For the text-containing cell, return its midpoint in (X, Y) coordinate format. 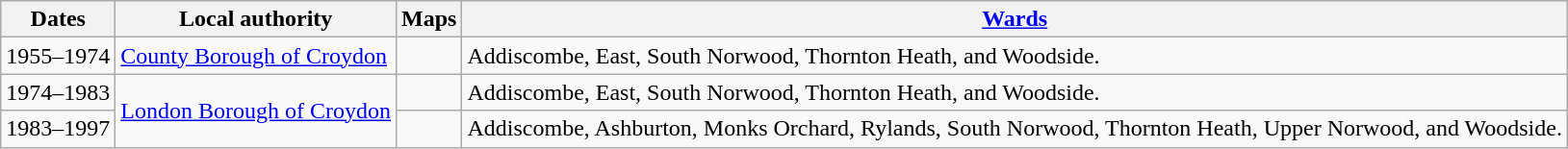
1983–1997 (58, 129)
1955–1974 (58, 56)
Maps (429, 19)
Wards (1015, 19)
Dates (58, 19)
Local authority (256, 19)
London Borough of Croydon (256, 111)
1974–1983 (58, 92)
County Borough of Croydon (256, 56)
Addiscombe, Ashburton, Monks Orchard, Rylands, South Norwood, Thornton Heath, Upper Norwood, and Woodside. (1015, 129)
